Identify which cell holds the provided text, then report its [X, Y] central coordinate. 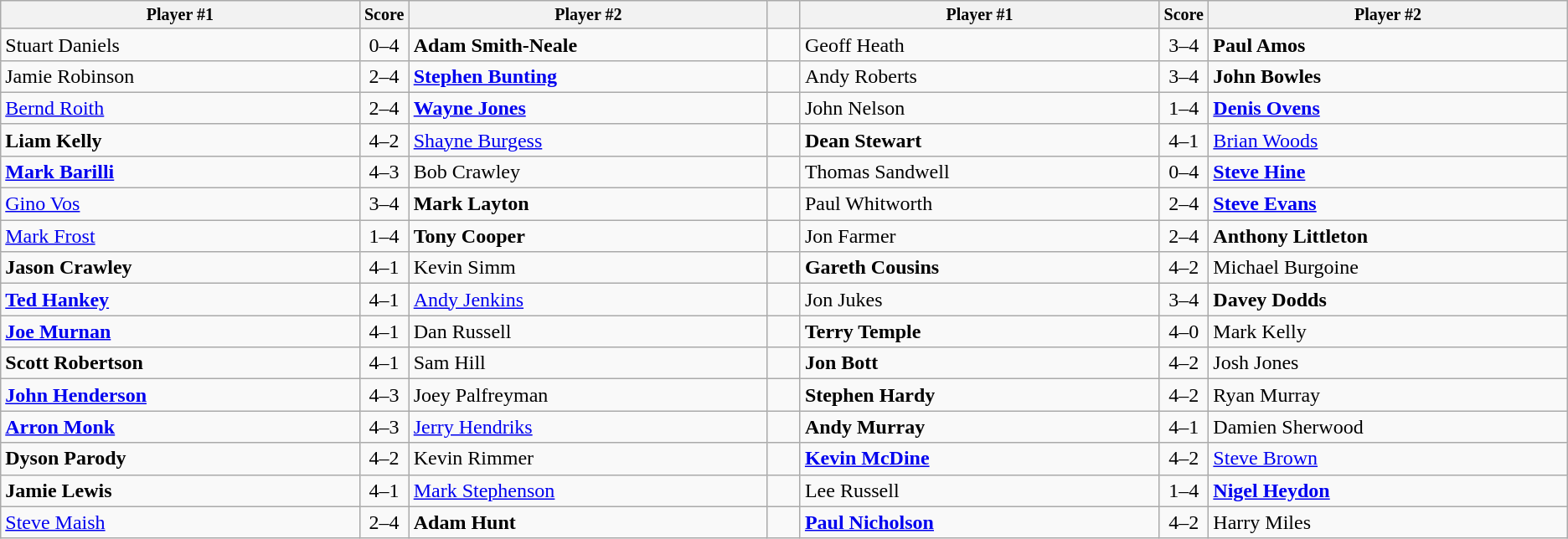
Andy Roberts [979, 76]
Mark Kelly [1388, 331]
Andy Murray [979, 427]
Joe Murnan [180, 331]
Jamie Robinson [180, 76]
Jon Jukes [979, 300]
Kevin McDine [979, 459]
Gareth Cousins [979, 268]
Paul Amos [1388, 44]
Arron Monk [180, 427]
Thomas Sandwell [979, 172]
John Bowles [1388, 76]
Denis Ovens [1388, 108]
Dean Stewart [979, 140]
Jon Bott [979, 363]
Jamie Lewis [180, 490]
Jon Farmer [979, 236]
Lee Russell [979, 490]
Wayne Jones [588, 108]
Jerry Hendriks [588, 427]
Ryan Murray [1388, 395]
Steve Evans [1388, 204]
Scott Robertson [180, 363]
Steve Hine [1388, 172]
Mark Barilli [180, 172]
Davey Dodds [1388, 300]
Adam Smith-Neale [588, 44]
Kevin Rimmer [588, 459]
Tony Cooper [588, 236]
Ted Hankey [180, 300]
Shayne Burgess [588, 140]
Paul Nicholson [979, 522]
John Henderson [180, 395]
Gino Vos [180, 204]
Liam Kelly [180, 140]
Stephen Bunting [588, 76]
Brian Woods [1388, 140]
Mark Stephenson [588, 490]
Nigel Heydon [1388, 490]
Josh Jones [1388, 363]
Harry Miles [1388, 522]
Dan Russell [588, 331]
Adam Hunt [588, 522]
Stuart Daniels [180, 44]
Steve Maish [180, 522]
Joey Palfreyman [588, 395]
Michael Burgoine [1388, 268]
John Nelson [979, 108]
Steve Brown [1388, 459]
4–0 [1184, 331]
Bernd Roith [180, 108]
Andy Jenkins [588, 300]
Damien Sherwood [1388, 427]
Jason Crawley [180, 268]
Mark Layton [588, 204]
Anthony Littleton [1388, 236]
Bob Crawley [588, 172]
Kevin Simm [588, 268]
Terry Temple [979, 331]
Sam Hill [588, 363]
Paul Whitworth [979, 204]
Geoff Heath [979, 44]
Mark Frost [180, 236]
Dyson Parody [180, 459]
Stephen Hardy [979, 395]
